Identify which cell holds the provided text, then report its (X, Y) central coordinate. 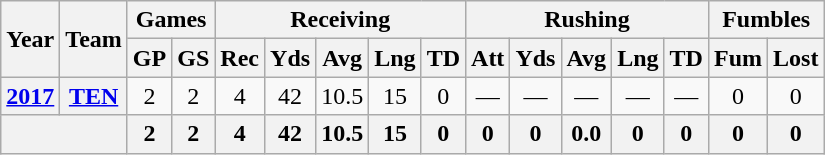
Fumbles (766, 20)
Year (30, 39)
0.0 (586, 134)
GS (194, 58)
Lost (796, 58)
Rushing (588, 20)
GP (149, 58)
2017 (30, 96)
Team (94, 39)
Receiving (340, 20)
TEN (94, 96)
Att (488, 58)
Fum (738, 58)
Rec (240, 58)
Games (170, 20)
